Identify which cell holds the provided text, then report its [X, Y] central coordinate. 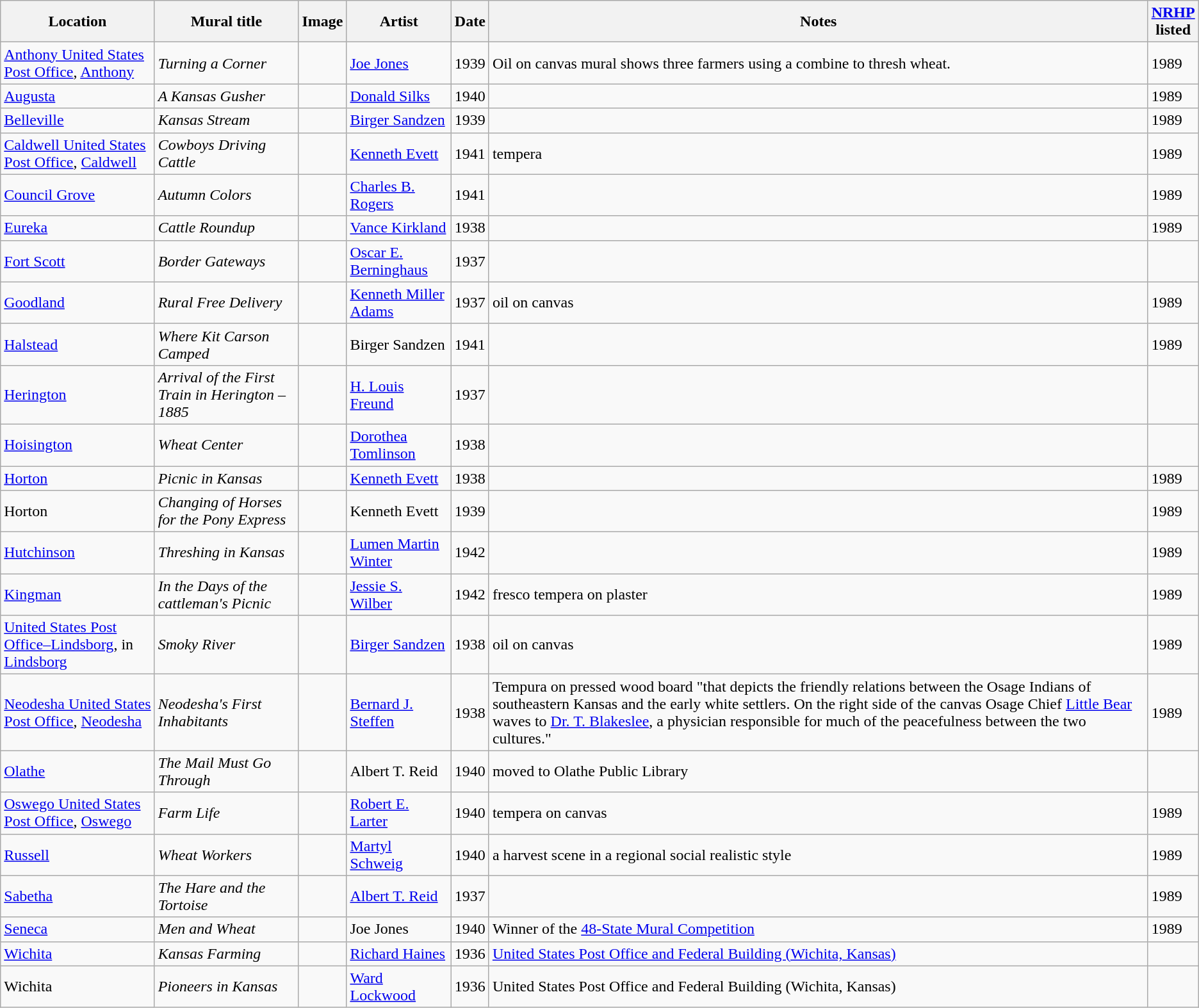
Halstead [77, 345]
Picnic in Kansas [227, 478]
Kansas Farming [227, 954]
tempera on canvas [819, 813]
A Kansas Gusher [227, 96]
Council Grove [77, 195]
Anthony United States Post Office, Anthony [77, 63]
Robert E. Larter [398, 813]
Oscar E. Berninghaus [398, 261]
NRHPlisted [1173, 22]
Bernard J. Steffen [398, 712]
Oswego United States Post Office, Oswego [77, 813]
Farm Life [227, 813]
Winner of the 48-State Mural Competition [819, 929]
Image [323, 22]
Lumen Martin Winter [398, 553]
Richard Haines [398, 954]
Belleville [77, 120]
Kingman [77, 594]
Pioneers in Kansas [227, 986]
Kenneth Miller Adams [398, 302]
Men and Wheat [227, 929]
Neodesha United States Post Office, Neodesha [77, 712]
Smoky River [227, 645]
Hoisington [77, 444]
The Hare and the Tortoise [227, 897]
Goodland [77, 302]
Olathe [77, 771]
Vance Kirkland [398, 228]
Autumn Colors [227, 195]
Fort Scott [77, 261]
Martyl Schweig [398, 854]
Wheat Workers [227, 854]
Arrival of the First Train in Herington – 1885 [227, 394]
Sabetha [77, 897]
Date [470, 22]
Oil on canvas mural shows three farmers using a combine to thresh wheat. [819, 63]
Location [77, 22]
Charles B. Rogers [398, 195]
moved to Olathe Public Library [819, 771]
Where Kit Carson Camped [227, 345]
Cattle Roundup [227, 228]
The Mail Must Go Through [227, 771]
Mural title [227, 22]
Notes [819, 22]
Changing of Horses for the Pony Express [227, 511]
a harvest scene in a regional social realistic style [819, 854]
Eureka [77, 228]
Turning a Corner [227, 63]
Neodesha's First Inhabitants [227, 712]
H. Louis Freund [398, 394]
Artist [398, 22]
Hutchinson [77, 553]
Border Gateways [227, 261]
Herington [77, 394]
United States Post Office–Lindsborg, in Lindsborg [77, 645]
Kansas Stream [227, 120]
Rural Free Delivery [227, 302]
Seneca [77, 929]
Cowboys Driving Cattle [227, 154]
tempera [819, 154]
Threshing in Kansas [227, 553]
Wheat Center [227, 444]
Jessie S. Wilber [398, 594]
Augusta [77, 96]
Caldwell United States Post Office, Caldwell [77, 154]
fresco tempera on plaster [819, 594]
Russell [77, 854]
In the Days of the cattleman's Picnic [227, 594]
Donald Silks [398, 96]
Ward Lockwood [398, 986]
Dorothea Tomlinson [398, 444]
